Identify which cell holds the provided text, then report its (X, Y) central coordinate. 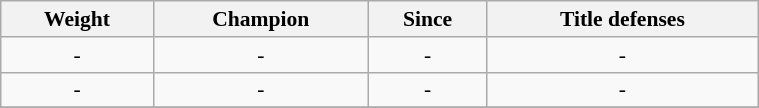
Since (428, 19)
Champion (260, 19)
Title defenses (622, 19)
Weight (77, 19)
